Pinpoint the cell where the given text exists, returning its (x, y) midpoint coordinate. 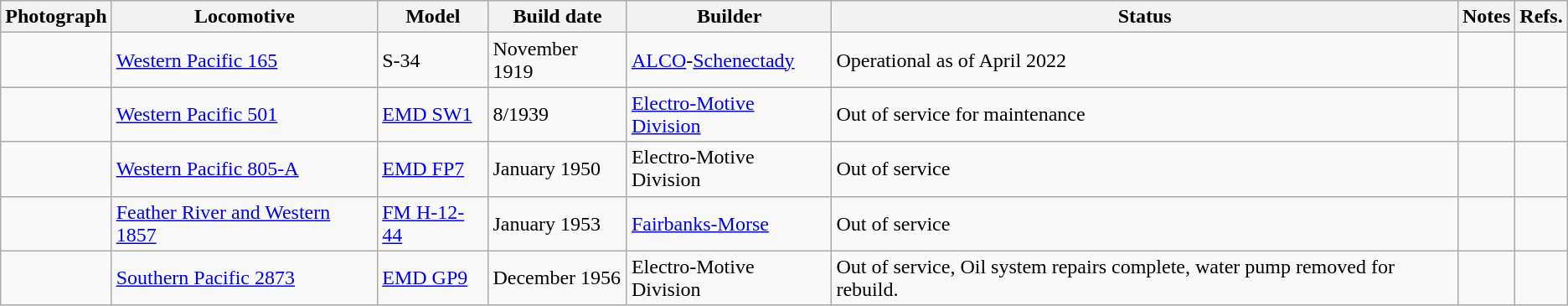
Locomotive (245, 17)
November 1919 (558, 60)
8/1939 (558, 114)
Fairbanks-Morse (729, 223)
Western Pacific 805-A (245, 169)
Out of service, Oil system repairs complete, water pump removed for rebuild. (1145, 278)
EMD GP9 (433, 278)
Status (1145, 17)
Out of service for maintenance (1145, 114)
Notes (1486, 17)
December 1956 (558, 278)
Build date (558, 17)
EMD SW1 (433, 114)
EMD FP7 (433, 169)
Builder (729, 17)
Refs. (1541, 17)
S-34 (433, 60)
Model (433, 17)
Feather River and Western 1857 (245, 223)
Western Pacific 165 (245, 60)
Operational as of April 2022 (1145, 60)
Southern Pacific 2873 (245, 278)
FM H-12-44 (433, 223)
ALCO-Schenectady (729, 60)
January 1953 (558, 223)
January 1950 (558, 169)
Western Pacific 501 (245, 114)
Photograph (56, 17)
